Find where the given text appears and provide that cell's center as (x, y) coordinate. 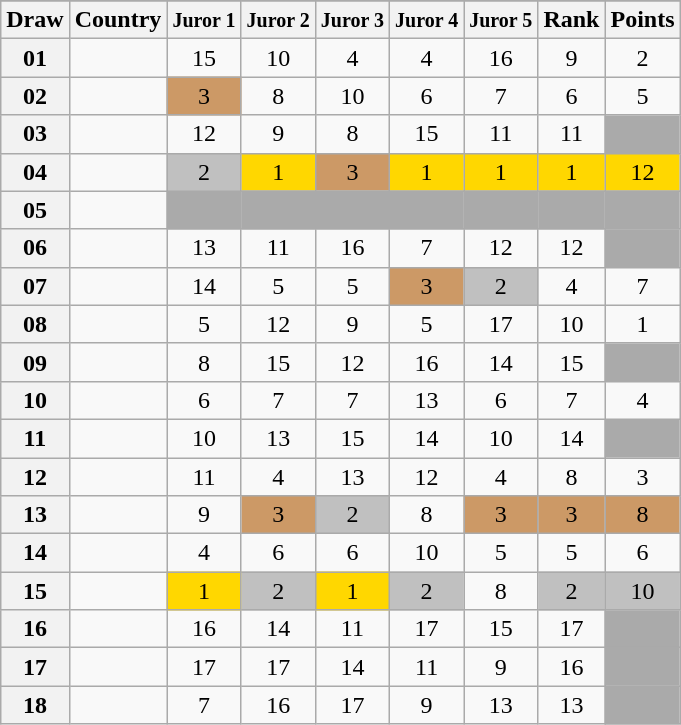
08 (35, 324)
06 (35, 248)
Juror 3 (352, 20)
Draw (35, 20)
Rank (572, 20)
Juror 5 (501, 20)
Juror 1 (204, 20)
02 (35, 96)
04 (35, 172)
Points (642, 20)
Juror 4 (426, 20)
Country (118, 20)
01 (35, 58)
09 (35, 362)
Juror 2 (278, 20)
03 (35, 134)
07 (35, 286)
18 (35, 705)
05 (35, 210)
